Determine the (x, y) coordinate at the center of the cell enclosing the given text.  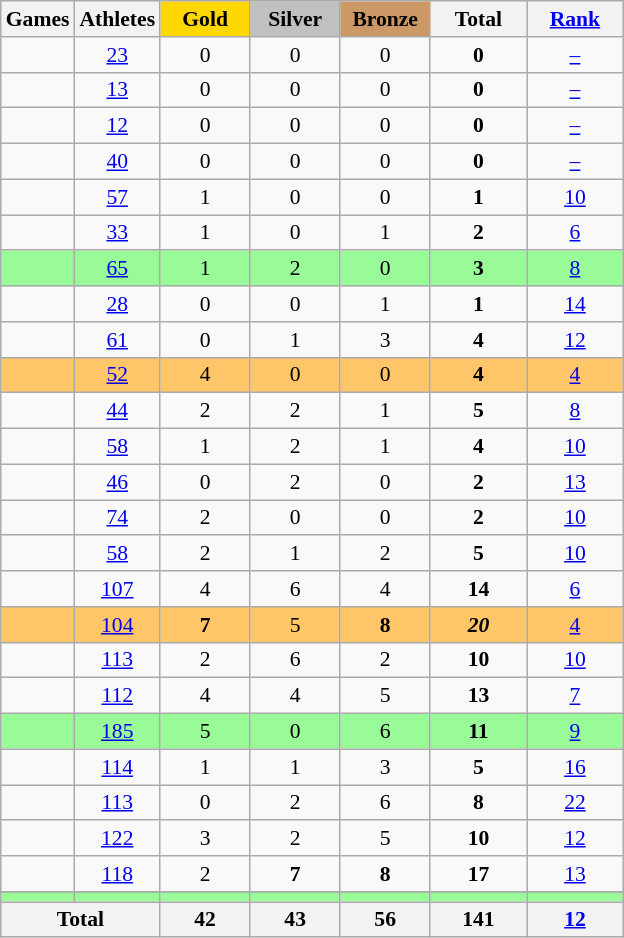
112 (117, 696)
22 (576, 803)
65 (117, 269)
52 (117, 375)
122 (117, 839)
23 (117, 55)
42 (205, 920)
17 (478, 874)
141 (478, 920)
44 (117, 411)
61 (117, 340)
Athletes (117, 19)
33 (117, 233)
57 (117, 197)
56 (385, 920)
9 (576, 732)
28 (117, 304)
40 (117, 162)
118 (117, 874)
74 (117, 518)
Rank (576, 19)
Bronze (385, 19)
16 (576, 767)
Silver (295, 19)
46 (117, 482)
114 (117, 767)
Games (38, 19)
104 (117, 625)
43 (295, 920)
20 (478, 625)
11 (478, 732)
185 (117, 732)
Gold (205, 19)
107 (117, 589)
